Output the [x, y] coordinate of the center of the cell containing the given text.  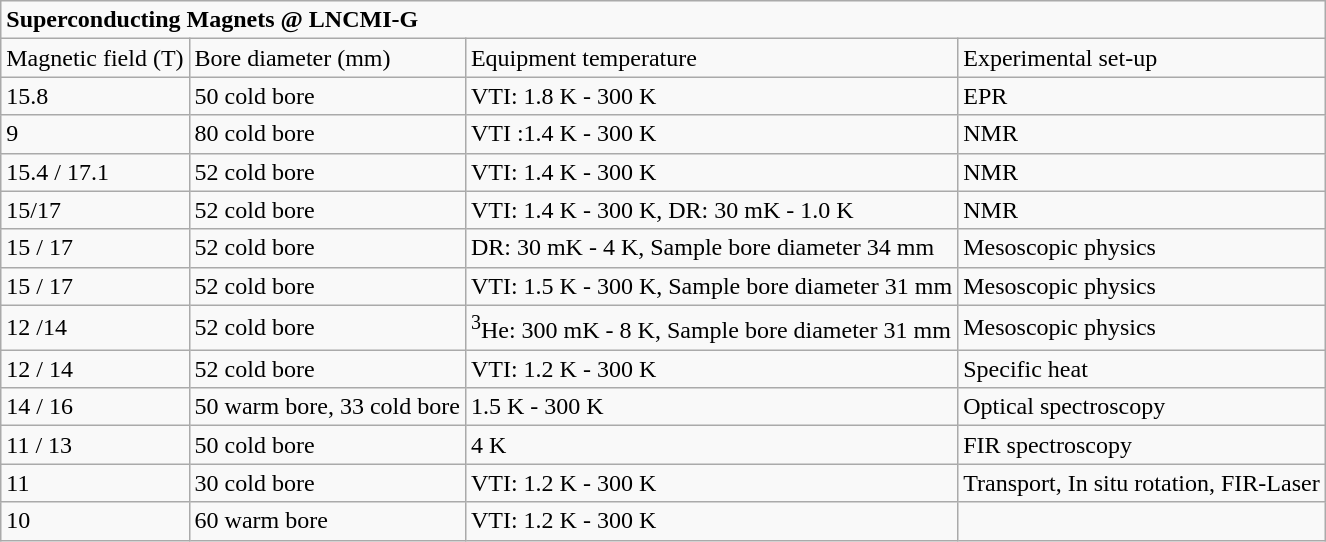
Equipment temperature [711, 58]
Experimental set-up [1142, 58]
15/17 [95, 210]
80 cold bore [327, 134]
60 warm bore [327, 521]
1.5 K - 300 K [711, 407]
VTI: 1.8 K - 300 K [711, 96]
VTI :1.4 K - 300 K [711, 134]
11 [95, 483]
14 / 16 [95, 407]
FIR spectroscopy [1142, 445]
15.8 [95, 96]
3He: 300 mK - 8 K, Sample bore diameter 31 mm [711, 328]
VTI: 1.4 K - 300 K, DR: 30 mK - 1.0 K [711, 210]
Specific heat [1142, 369]
DR: 30 mK - 4 K, Sample bore diameter 34 mm [711, 248]
4 K [711, 445]
Bore diameter (mm) [327, 58]
9 [95, 134]
VTI: 1.4 K - 300 K [711, 172]
30 cold bore [327, 483]
12 / 14 [95, 369]
Optical spectroscopy [1142, 407]
15.4 / 17.1 [95, 172]
11 / 13 [95, 445]
EPR [1142, 96]
50 warm bore, 33 cold bore [327, 407]
VTI: 1.5 K - 300 K, Sample bore diameter 31 mm [711, 286]
Superconducting Magnets @ LNCMI-G [663, 20]
Transport, In situ rotation, FIR-Laser [1142, 483]
10 [95, 521]
12 /14 [95, 328]
Magnetic field (T) [95, 58]
